Search for the cell housing the specified text and yield its (x, y) center coordinate. 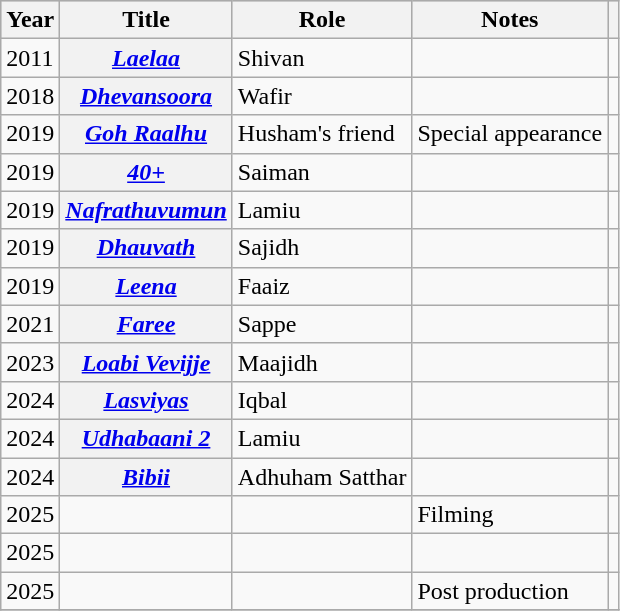
Faaiz (322, 286)
Udhabaani 2 (146, 438)
Post production (510, 591)
Bibii (146, 477)
Loabi Vevijje (146, 362)
Sappe (322, 324)
Sajidh (322, 248)
Dhauvath (146, 248)
Lasviyas (146, 400)
Laelaa (146, 58)
Dhevansoora (146, 96)
Title (146, 20)
Notes (510, 20)
Wafir (322, 96)
2018 (30, 96)
Leena (146, 286)
Adhuham Satthar (322, 477)
40+ (146, 172)
Nafrathuvumun (146, 210)
2021 (30, 324)
Filming (510, 515)
Faree (146, 324)
Year (30, 20)
Saiman (322, 172)
Shivan (322, 58)
Special appearance (510, 134)
Maajidh (322, 362)
Role (322, 20)
2023 (30, 362)
Goh Raalhu (146, 134)
Iqbal (322, 400)
2011 (30, 58)
Husham's friend (322, 134)
